Provide the (x, y) coordinate of the cell's center where the given text is located.  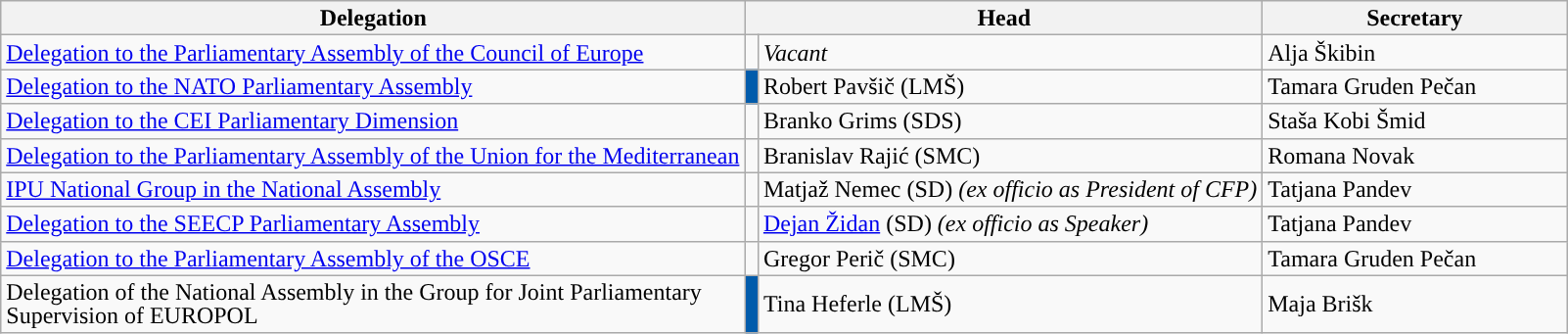
Delegation to the Parliamentary Assembly of the Union for the Mediterranean (374, 155)
Delegation to the CEI Parliamentary Dimension (374, 121)
Robert Pavšič (LMŠ) (1010, 86)
Vacant (1010, 53)
Tina Heferle (LMŠ) (1010, 304)
Delegation to the Parliamentary Assembly of the Council of Europe (374, 53)
Delegation to the Parliamentary Assembly of the OSCE (374, 259)
Branislav Rajić (SMC) (1010, 155)
IPU National Group in the National Assembly (374, 190)
Maja Brišk (1415, 304)
Staša Kobi Šmid (1415, 121)
Delegation to the SEECP Parliamentary Assembly (374, 223)
Gregor Perič (SMC) (1010, 259)
Delegation to the NATO Parliamentary Assembly (374, 86)
Branko Grims (SDS) (1010, 121)
Secretary (1415, 18)
Romana Novak (1415, 155)
Alja Škibin (1415, 53)
Delegation (374, 18)
Dejan Židan (SD) (ex officio as Speaker) (1010, 223)
Head (1004, 18)
Matjaž Nemec (SD) (ex officio as President of CFP) (1010, 190)
Delegation of the National Assembly in the Group for Joint Parliamentary Supervision of EUROPOL (374, 304)
